Identify which cell holds the provided text, then report its (x, y) central coordinate. 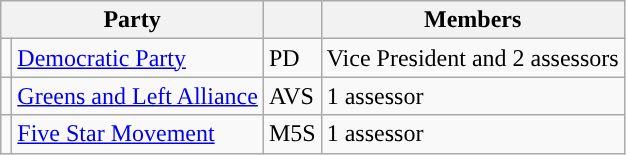
PD (292, 58)
M5S (292, 134)
Five Star Movement (138, 134)
Democratic Party (138, 58)
Party (132, 20)
Greens and Left Alliance (138, 96)
AVS (292, 96)
Vice President and 2 assessors (472, 58)
Members (472, 20)
